Capture the cell that displays the provided text and extract its (x, y) central coordinate. 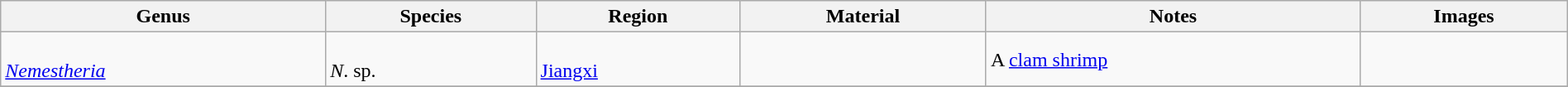
Region (638, 17)
Genus (164, 17)
Material (863, 17)
Species (431, 17)
Nemestheria (164, 60)
Images (1464, 17)
Jiangxi (638, 60)
Notes (1173, 17)
A clam shrimp (1173, 60)
N. sp. (431, 60)
